Output the (X, Y) coordinate of the center of the cell containing the given text.  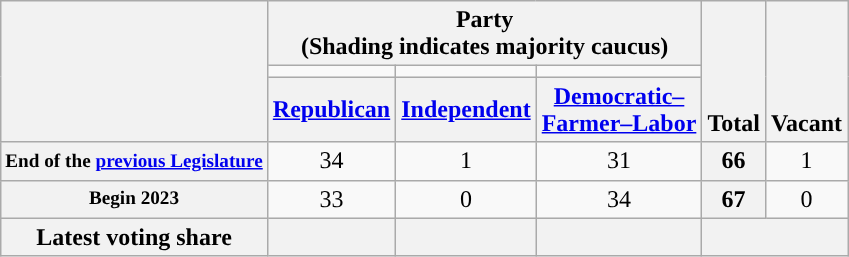
Republican (331, 110)
66 (734, 161)
Total (734, 72)
Democratic–Farmer–Labor (619, 110)
Vacant (806, 72)
End of the previous Legislature (134, 161)
33 (331, 199)
Begin 2023 (134, 199)
Party (Shading indicates majority caucus) (484, 34)
Latest voting share (134, 237)
Independent (466, 110)
67 (734, 199)
31 (619, 161)
